Scan for the cell matching the given text and deliver its (X, Y) coordinate at center. 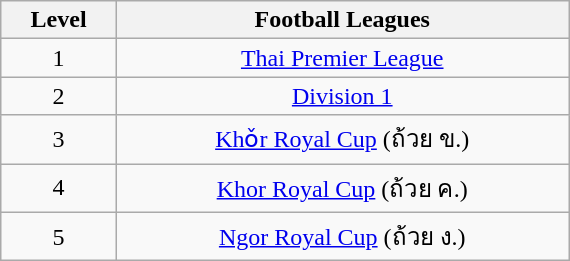
Division 1 (342, 96)
Football Leagues (342, 20)
Khor Royal Cup (ถ้วย ค.) (342, 188)
1 (58, 58)
Thai Premier League (342, 58)
3 (58, 140)
5 (58, 236)
Level (58, 20)
Khǒr Royal Cup (ถ้วย ข.) (342, 140)
2 (58, 96)
4 (58, 188)
Ngor Royal Cup (ถ้วย ง.) (342, 236)
